Return (x, y) of the center of cell containing provided text 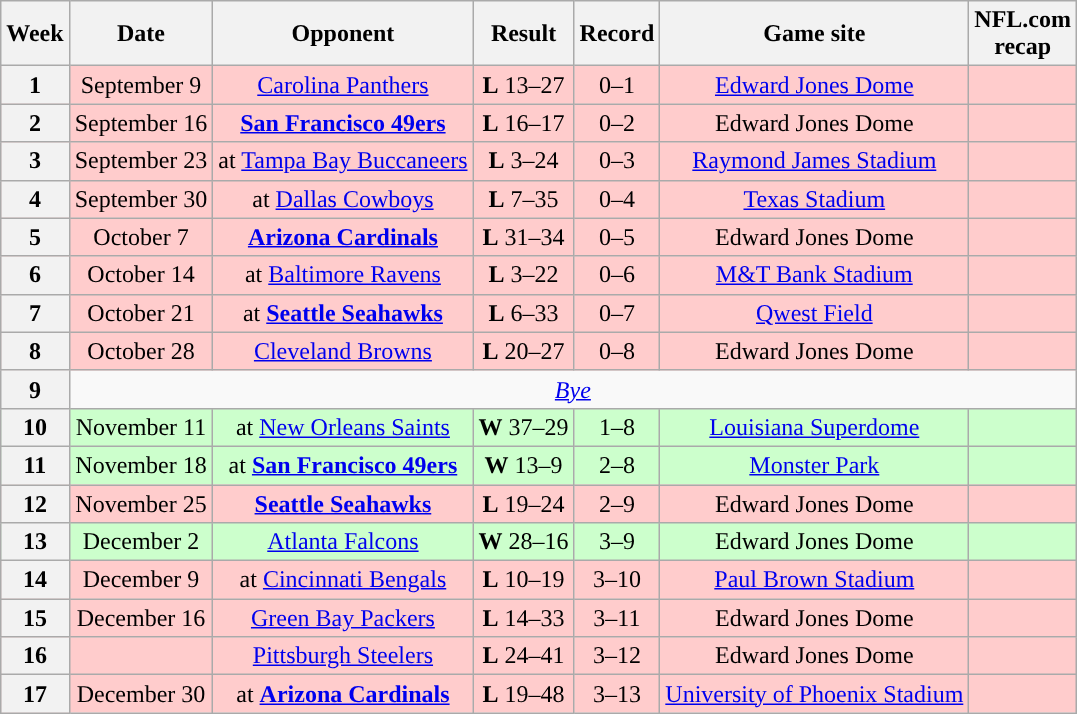
L 10–19 (524, 580)
September 30 (141, 199)
2–8 (617, 465)
10 (35, 427)
5 (35, 237)
University of Phoenix Stadium (814, 694)
NFL.comrecap (1023, 34)
Louisiana Superdome (814, 427)
1–8 (617, 427)
L 16–17 (524, 123)
3–12 (617, 656)
0–5 (617, 237)
L 6–33 (524, 313)
Seattle Seahawks (343, 503)
Paul Brown Stadium (814, 580)
Cleveland Browns (343, 351)
L 14–33 (524, 618)
December 30 (141, 694)
at Arizona Cardinals (343, 694)
Green Bay Packers (343, 618)
14 (35, 580)
15 (35, 618)
3–10 (617, 580)
Pittsburgh Steelers (343, 656)
3–9 (617, 542)
Texas Stadium (814, 199)
2–9 (617, 503)
December 16 (141, 618)
Bye (572, 389)
0–4 (617, 199)
8 (35, 351)
W 37–29 (524, 427)
December 9 (141, 580)
October 21 (141, 313)
Game site (814, 34)
4 (35, 199)
November 25 (141, 503)
L 19–48 (524, 694)
L 19–24 (524, 503)
12 (35, 503)
L 13–27 (524, 85)
9 (35, 389)
13 (35, 542)
0–8 (617, 351)
L 20–27 (524, 351)
L 3–22 (524, 275)
September 9 (141, 85)
Arizona Cardinals (343, 237)
at New Orleans Saints (343, 427)
0–3 (617, 161)
Carolina Panthers (343, 85)
L 3–24 (524, 161)
L 7–35 (524, 199)
3–11 (617, 618)
Raymond James Stadium (814, 161)
at Tampa Bay Buccaneers (343, 161)
6 (35, 275)
17 (35, 694)
October 14 (141, 275)
October 7 (141, 237)
2 (35, 123)
November 18 (141, 465)
7 (35, 313)
L 24–41 (524, 656)
11 (35, 465)
Result (524, 34)
M&T Bank Stadium (814, 275)
September 16 (141, 123)
Record (617, 34)
3 (35, 161)
September 23 (141, 161)
Qwest Field (814, 313)
Date (141, 34)
1 (35, 85)
San Francisco 49ers (343, 123)
Monster Park (814, 465)
December 2 (141, 542)
November 11 (141, 427)
16 (35, 656)
October 28 (141, 351)
3–13 (617, 694)
0–1 (617, 85)
W 28–16 (524, 542)
0–6 (617, 275)
at Dallas Cowboys (343, 199)
Atlanta Falcons (343, 542)
at Seattle Seahawks (343, 313)
W 13–9 (524, 465)
Opponent (343, 34)
at Cincinnati Bengals (343, 580)
at Baltimore Ravens (343, 275)
0–7 (617, 313)
0–2 (617, 123)
Week (35, 34)
L 31–34 (524, 237)
at San Francisco 49ers (343, 465)
